Locate the cell with the specified text and output its (x, y) center coordinate. 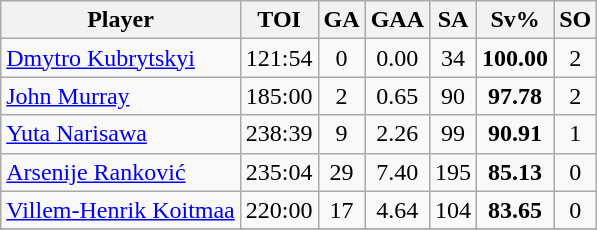
Villem-Henrik Koitmaa (121, 210)
85.13 (516, 172)
34 (454, 58)
Player (121, 20)
4.64 (397, 210)
Arsenije Ranković (121, 172)
220:00 (279, 210)
TOI (279, 20)
97.78 (516, 96)
104 (454, 210)
1 (576, 134)
185:00 (279, 96)
9 (342, 134)
90 (454, 96)
29 (342, 172)
SA (454, 20)
235:04 (279, 172)
2.26 (397, 134)
100.00 (516, 58)
Sv% (516, 20)
99 (454, 134)
Dmytro Kubrytskyi (121, 58)
195 (454, 172)
0.00 (397, 58)
83.65 (516, 210)
GA (342, 20)
GAA (397, 20)
0.65 (397, 96)
121:54 (279, 58)
90.91 (516, 134)
238:39 (279, 134)
John Murray (121, 96)
Yuta Narisawa (121, 134)
17 (342, 210)
SO (576, 20)
7.40 (397, 172)
